For the text-containing cell, return its midpoint in [X, Y] coordinate format. 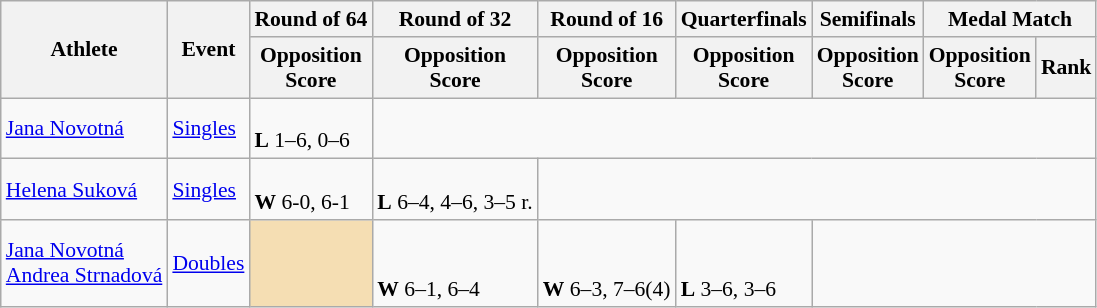
Round of 64 [310, 19]
Athlete [84, 50]
Round of 16 [607, 19]
Helena Suková [84, 190]
Round of 32 [454, 19]
W 6–3, 7–6(4) [607, 264]
L 3–6, 3–6 [744, 264]
Medal Match [1010, 19]
Doubles [208, 264]
W 6-0, 6-1 [310, 190]
Jana Novotná Andrea Strnadová [84, 264]
W 6–1, 6–4 [454, 264]
L 6–4, 4–6, 3–5 r. [454, 190]
Jana Novotná [84, 128]
Semifinals [868, 19]
Rank [1066, 68]
Quarterfinals [744, 19]
L 1–6, 0–6 [310, 128]
Event [208, 50]
